Search for the cell housing the specified text and yield its (X, Y) center coordinate. 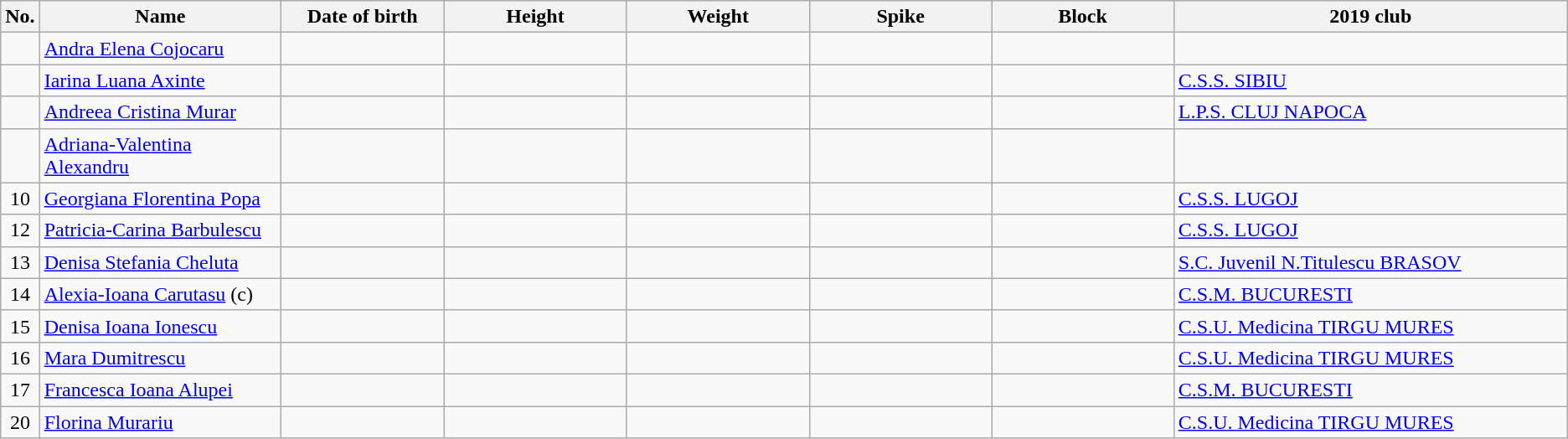
Patricia-Carina Barbulescu (160, 230)
Block (1082, 17)
Date of birth (362, 17)
S.C. Juvenil N.Titulescu BRASOV (1370, 262)
12 (20, 230)
Spike (900, 17)
Andra Elena Cojocaru (160, 49)
Height (535, 17)
17 (20, 390)
Florina Murariu (160, 421)
14 (20, 294)
Andreea Cristina Murar (160, 112)
Adriana-Valentina Alexandru (160, 156)
Francesca Ioana Alupei (160, 390)
No. (20, 17)
L.P.S. CLUJ NAPOCA (1370, 112)
13 (20, 262)
Denisa Ioana Ionescu (160, 326)
10 (20, 199)
C.S.S. SIBIU (1370, 80)
Weight (718, 17)
16 (20, 358)
20 (20, 421)
2019 club (1370, 17)
15 (20, 326)
Mara Dumitrescu (160, 358)
Name (160, 17)
Iarina Luana Axinte (160, 80)
Georgiana Florentina Popa (160, 199)
Denisa Stefania Cheluta (160, 262)
Alexia-Ioana Carutasu (c) (160, 294)
